Find where the given text appears and provide that cell's center as [X, Y] coordinate. 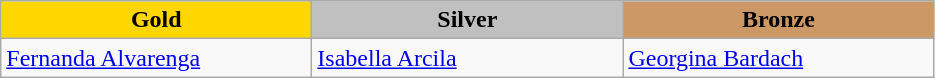
Georgina Bardach [778, 58]
Silver [468, 20]
Fernanda Alvarenga [156, 58]
Isabella Arcila [468, 58]
Gold [156, 20]
Bronze [778, 20]
